Find where the given text appears and provide that cell's center as (x, y) coordinate. 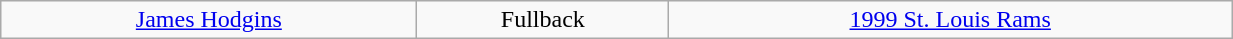
Fullback (543, 20)
1999 St. Louis Rams (950, 20)
James Hodgins (209, 20)
